From the cell containing the given text, extract its center point as (x, y) coordinate. 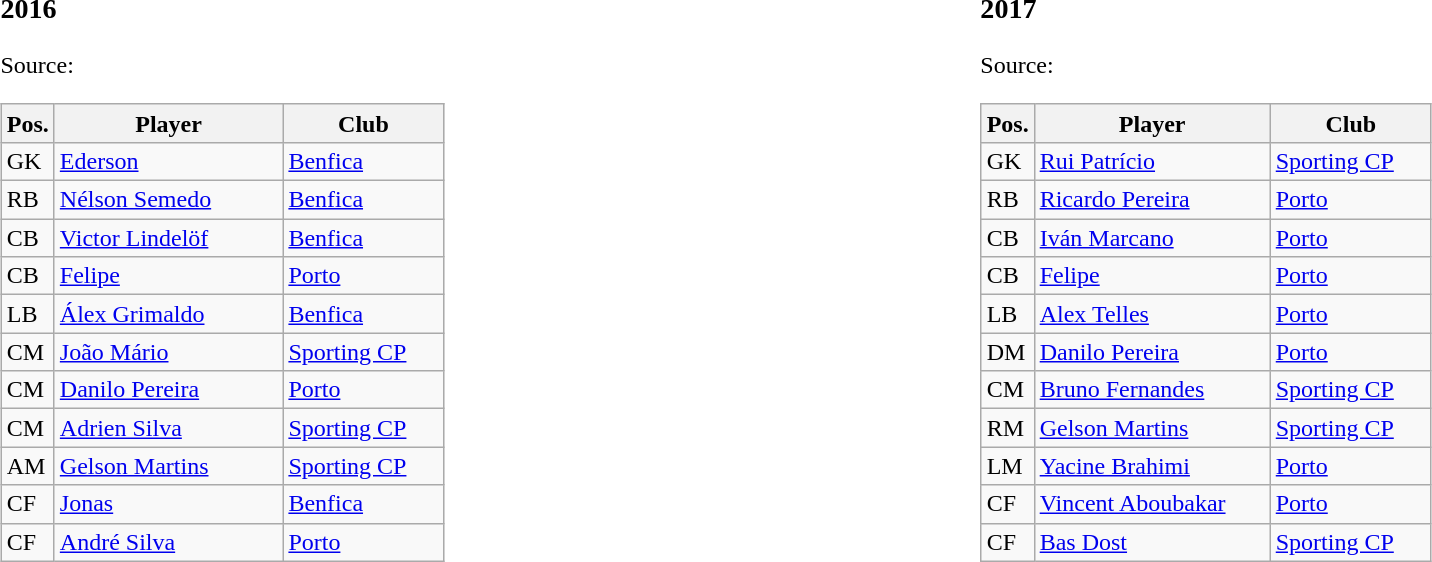
Jonas (168, 504)
RM (1008, 428)
Vincent Aboubakar (1152, 504)
Rui Patrício (1152, 161)
Alex Telles (1152, 314)
Victor Lindelöf (168, 238)
LM (1008, 466)
João Mário (168, 352)
Adrien Silva (168, 428)
Ederson (168, 161)
Iván Marcano (1152, 238)
Ricardo Pereira (1152, 200)
DM (1008, 352)
Bruno Fernandes (1152, 390)
Yacine Brahimi (1152, 466)
André Silva (168, 542)
AM (28, 466)
Álex Grimaldo (168, 314)
Nélson Semedo (168, 200)
Bas Dost (1152, 542)
